Locate the cell with the specified text and output its [X, Y] center coordinate. 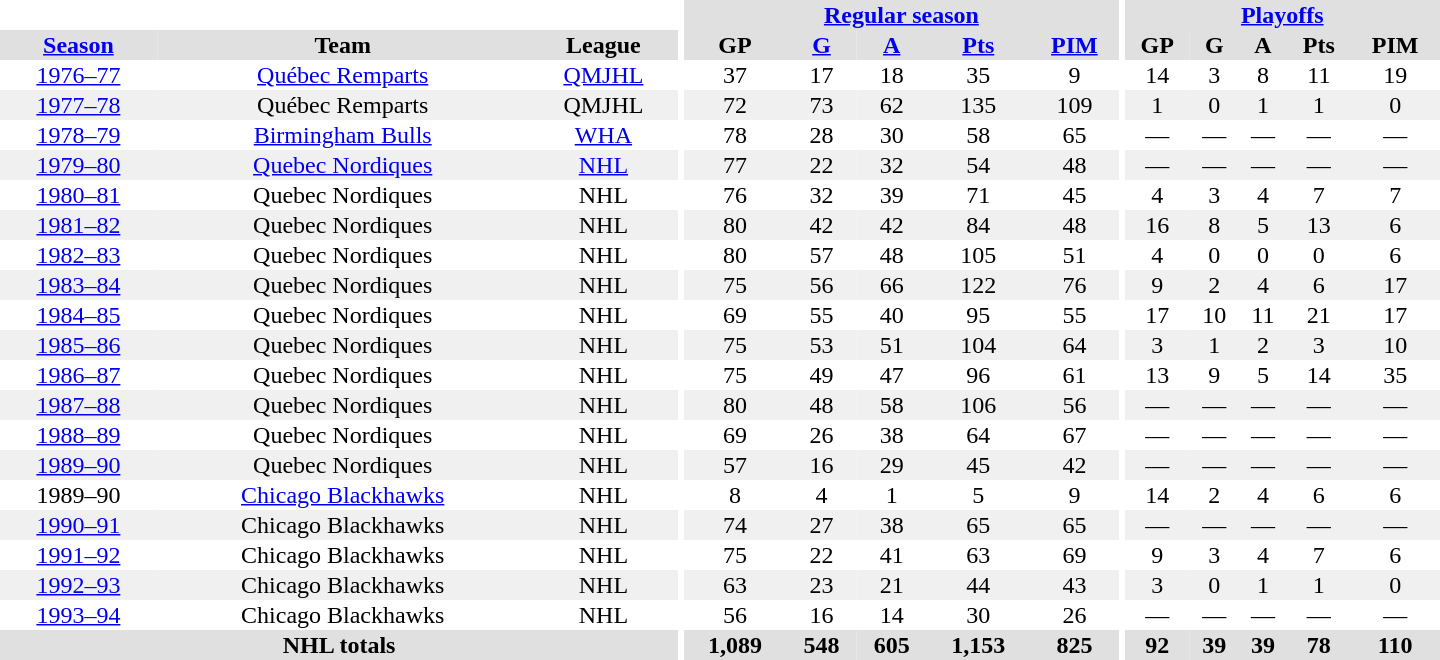
1988–89 [78, 435]
41 [892, 555]
Season [78, 45]
54 [978, 165]
105 [978, 255]
WHA [604, 135]
104 [978, 345]
53 [821, 345]
1992–93 [78, 585]
1,153 [978, 645]
110 [1395, 645]
1991–92 [78, 555]
66 [892, 285]
27 [821, 525]
135 [978, 105]
43 [1075, 585]
605 [892, 645]
Playoffs [1282, 15]
61 [1075, 375]
548 [821, 645]
1977–78 [78, 105]
67 [1075, 435]
Team [343, 45]
109 [1075, 105]
1986–87 [78, 375]
72 [736, 105]
1984–85 [78, 315]
92 [1158, 645]
Birmingham Bulls [343, 135]
29 [892, 465]
122 [978, 285]
77 [736, 165]
23 [821, 585]
84 [978, 225]
1978–79 [78, 135]
1979–80 [78, 165]
Regular season [902, 15]
106 [978, 405]
19 [1395, 75]
49 [821, 375]
62 [892, 105]
1987–88 [78, 405]
18 [892, 75]
1985–86 [78, 345]
1,089 [736, 645]
1990–91 [78, 525]
NHL totals [339, 645]
95 [978, 315]
1983–84 [78, 285]
74 [736, 525]
1980–81 [78, 195]
1993–94 [78, 615]
71 [978, 195]
40 [892, 315]
1982–83 [78, 255]
28 [821, 135]
825 [1075, 645]
League [604, 45]
37 [736, 75]
1981–82 [78, 225]
44 [978, 585]
73 [821, 105]
1976–77 [78, 75]
96 [978, 375]
47 [892, 375]
